Return [X, Y] of the center of cell containing provided text 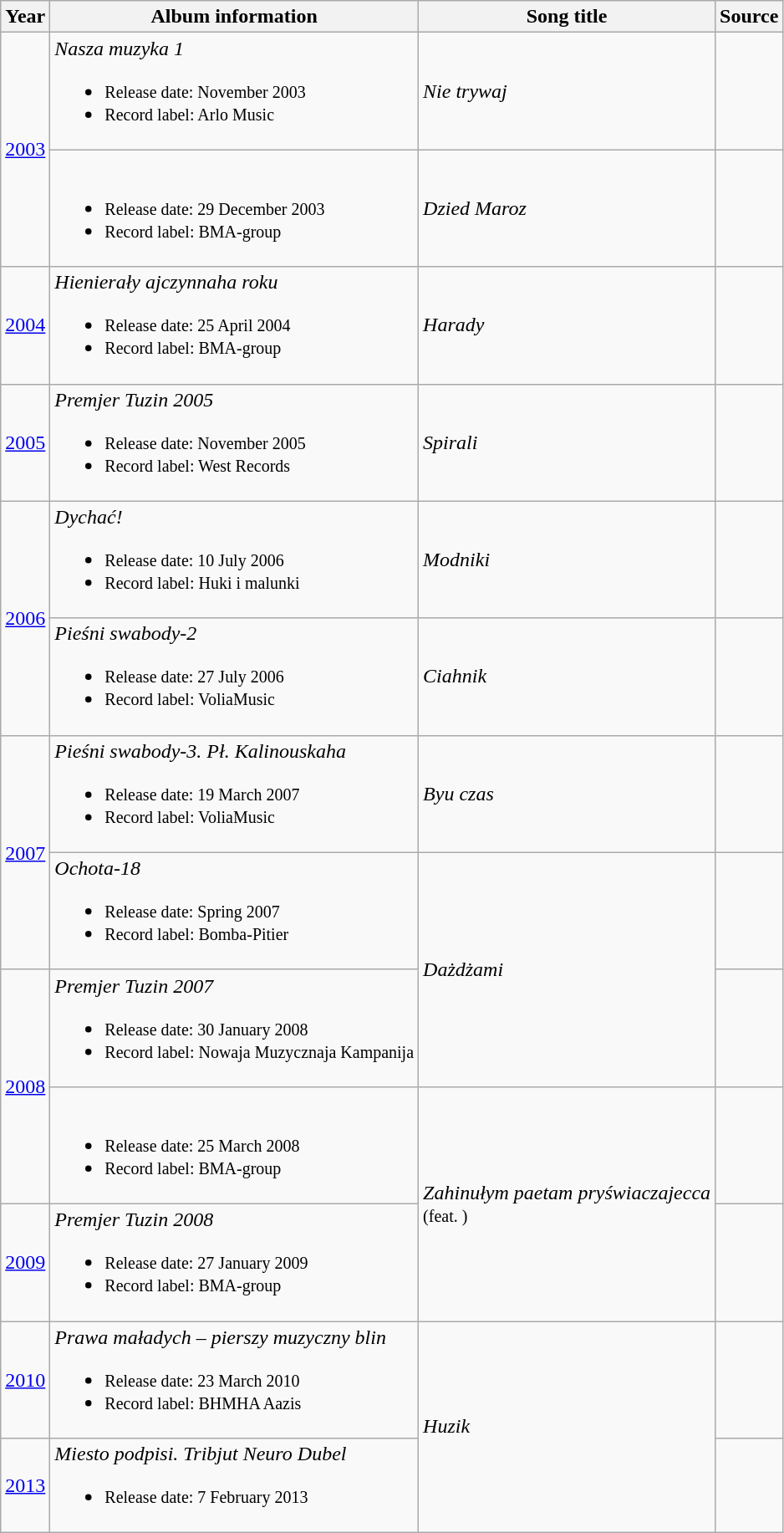
Release date: 25 March 2008Record label: BMA-group [234, 1145]
Dażdżami [567, 969]
Spirali [567, 442]
Release date: 29 December 2003Record label: BMA-group [234, 208]
Source [749, 17]
Album information [234, 17]
2005 [25, 442]
2004 [25, 325]
Miesto podpisi. Tribjut Neuro DubelRelease date: 7 February 2013 [234, 1485]
Huzik [567, 1427]
Year [25, 17]
Harady [567, 325]
Zahinułym paetam pryświaczajecca(feat. ) [567, 1203]
Premjer Tuzin 2007Release date: 30 January 2008Record label: Nowaja Muzycznaja Kampanija [234, 1028]
Ciahnik [567, 677]
2013 [25, 1485]
Nie trywaj [567, 91]
Hienierały ajczynnaha rokuRelease date: 25 April 2004Record label: BMA-group [234, 325]
Ochota-18Release date: Spring 2007Record label: Bomba-Pitier [234, 911]
Prawa maładych – pierszy muzyczny blinRelease date: 23 March 2010Record label: BHMHA Aazis [234, 1380]
Dzied Maroz [567, 208]
2009 [25, 1262]
Modniki [567, 560]
2003 [25, 150]
Pieśni swabody-3. Pł. KalinouskahaRelease date: 19 March 2007Record label: VoliaMusic [234, 794]
Nasza muzyka 1Release date: November 2003Record label: Arlo Music [234, 91]
Premjer Tuzin 2005Release date: November 2005Record label: West Records [234, 442]
Pieśni swabody-2Release date: 27 July 2006Record label: VoliaMusic [234, 677]
2010 [25, 1380]
2007 [25, 852]
Byu czas [567, 794]
2006 [25, 618]
2008 [25, 1086]
Dychać!Release date: 10 July 2006Record label: Huki i malunki [234, 560]
Song title [567, 17]
Premjer Tuzin 2008Release date: 27 January 2009Record label: BMA-group [234, 1262]
